Detect which cell encompasses the target text, then output its (X, Y) center coordinate. 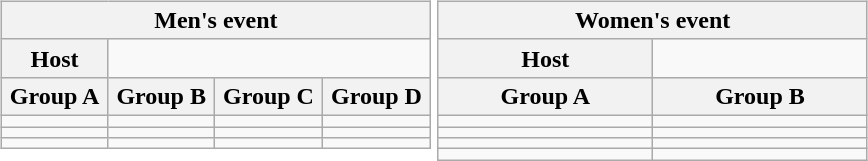
Men's event (216, 20)
Women's event (652, 20)
Group C (268, 96)
Group D (376, 96)
